From the cell containing the given text, extract its center point as [x, y] coordinate. 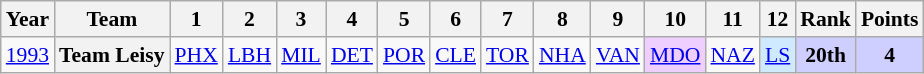
10 [676, 19]
LBH [250, 55]
8 [562, 19]
20th [826, 55]
1993 [28, 55]
Points [890, 19]
Rank [826, 19]
CLE [456, 55]
9 [618, 19]
DET [352, 55]
POR [404, 55]
3 [301, 19]
Year [28, 19]
6 [456, 19]
NAZ [732, 55]
12 [778, 19]
NHA [562, 55]
7 [508, 19]
PHX [196, 55]
LS [778, 55]
1 [196, 19]
2 [250, 19]
11 [732, 19]
TOR [508, 55]
Team [112, 19]
MIL [301, 55]
Team Leisy [112, 55]
MDO [676, 55]
VAN [618, 55]
5 [404, 19]
